Search for the cell housing the specified text and yield its (x, y) center coordinate. 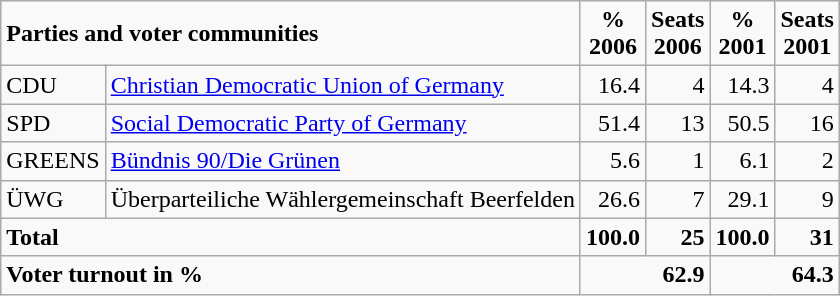
Seats2001 (807, 34)
Christian Democratic Union of Germany (342, 85)
13 (678, 123)
Social Democratic Party of Germany (342, 123)
64.3 (774, 275)
6.1 (742, 161)
26.6 (612, 199)
Überparteiliche Wählergemeinschaft Beerfelden (342, 199)
31 (807, 237)
16 (807, 123)
2 (807, 161)
Parties and voter communities (291, 34)
7 (678, 199)
5.6 (612, 161)
GREENS (53, 161)
%2001 (742, 34)
25 (678, 237)
Total (291, 237)
Bündnis 90/Die Grünen (342, 161)
51.4 (612, 123)
Voter turnout in % (291, 275)
Seats2006 (678, 34)
SPD (53, 123)
CDU (53, 85)
29.1 (742, 199)
62.9 (644, 275)
50.5 (742, 123)
1 (678, 161)
9 (807, 199)
%2006 (612, 34)
14.3 (742, 85)
16.4 (612, 85)
ÜWG (53, 199)
